Find where the given text appears and provide that cell's center as (x, y) coordinate. 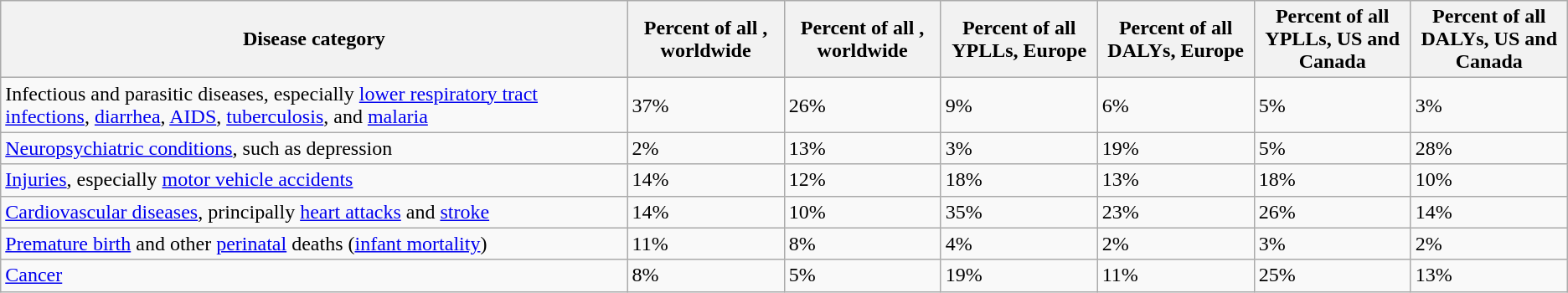
4% (1019, 244)
37% (705, 105)
Cancer (314, 275)
Disease category (314, 39)
12% (863, 180)
25% (1332, 275)
Injuries, especially motor vehicle accidents (314, 180)
Cardiovascular diseases, principally heart attacks and stroke (314, 212)
Neuropsychiatric conditions, such as depression (314, 148)
35% (1019, 212)
28% (1489, 148)
Premature birth and other perinatal deaths (infant mortality) (314, 244)
Percent of all DALYs, US and Canada (1489, 39)
Percent of all YPLLs, US and Canada (1332, 39)
6% (1176, 105)
9% (1019, 105)
Infectious and parasitic diseases, especially lower respiratory tract infections, diarrhea, AIDS, tuberculosis, and malaria (314, 105)
Percent of all YPLLs, Europe (1019, 39)
Percent of all DALYs, Europe (1176, 39)
23% (1176, 212)
